Return the (X, Y) coordinate for the center point of the cell that contains the specified text.  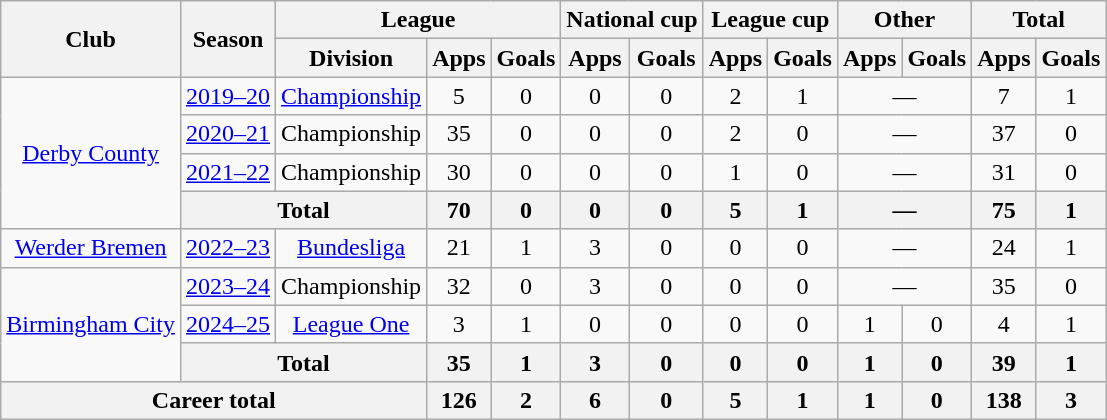
2024–25 (228, 324)
4 (1004, 324)
Derby County (91, 153)
32 (459, 286)
Division (352, 58)
2019–20 (228, 96)
126 (459, 400)
League (418, 20)
75 (1004, 210)
6 (595, 400)
138 (1004, 400)
League One (352, 324)
21 (459, 248)
Bundesliga (352, 248)
2020–21 (228, 134)
24 (1004, 248)
Other (904, 20)
Club (91, 39)
Birmingham City (91, 324)
National cup (632, 20)
Season (228, 39)
2021–22 (228, 172)
37 (1004, 134)
31 (1004, 172)
30 (459, 172)
Werder Bremen (91, 248)
2022–23 (228, 248)
2023–24 (228, 286)
League cup (770, 20)
70 (459, 210)
39 (1004, 362)
Career total (214, 400)
7 (1004, 96)
